Provide the (X, Y) coordinate of the cell's center where the given text is located.  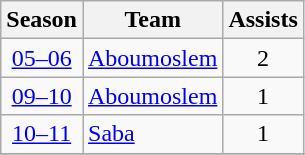
05–06 (42, 58)
Season (42, 20)
Saba (152, 134)
Team (152, 20)
10–11 (42, 134)
09–10 (42, 96)
Assists (263, 20)
2 (263, 58)
